Provide the [x, y] coordinate of the cell's center where the given text is located.  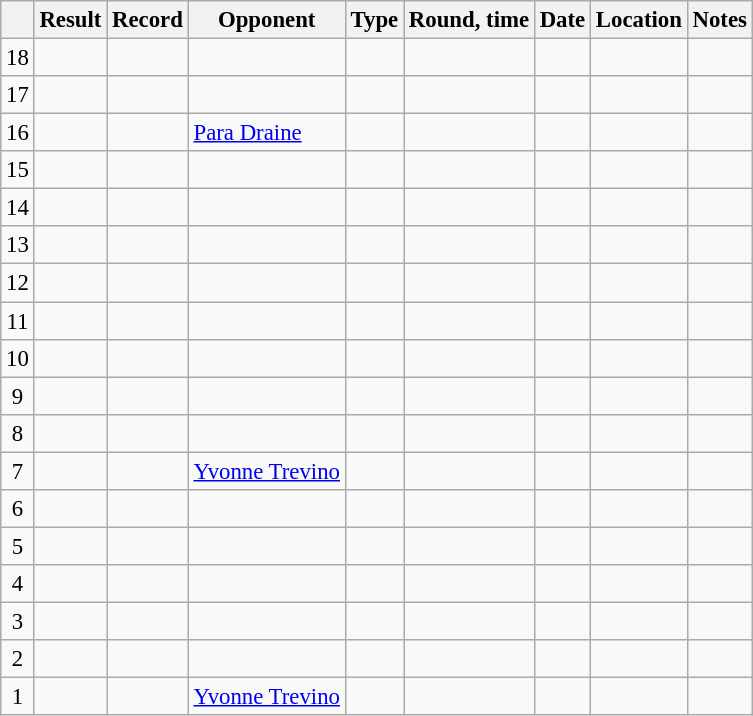
18 [18, 58]
7 [18, 471]
3 [18, 621]
13 [18, 245]
6 [18, 509]
Notes [720, 20]
5 [18, 546]
14 [18, 208]
4 [18, 584]
Para Draine [266, 133]
Type [374, 20]
Record [148, 20]
17 [18, 95]
Result [70, 20]
Date [562, 20]
1 [18, 697]
Location [640, 20]
Round, time [470, 20]
12 [18, 283]
10 [18, 358]
9 [18, 396]
16 [18, 133]
2 [18, 659]
15 [18, 170]
8 [18, 433]
Opponent [266, 20]
11 [18, 321]
